From the cell containing the given text, extract its center point as (X, Y) coordinate. 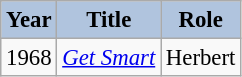
Herbert (201, 58)
Role (201, 20)
1968 (29, 58)
Get Smart (109, 58)
Title (109, 20)
Year (29, 20)
